Scan for the cell matching the given text and deliver its [X, Y] coordinate at center. 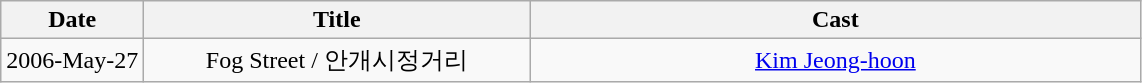
Date [72, 20]
2006-May-27 [72, 60]
Cast [836, 20]
Kim Jeong-hoon [836, 60]
Fog Street / 안개시정거리 [337, 60]
Title [337, 20]
